Output the (X, Y) coordinate of the center of the cell containing the given text.  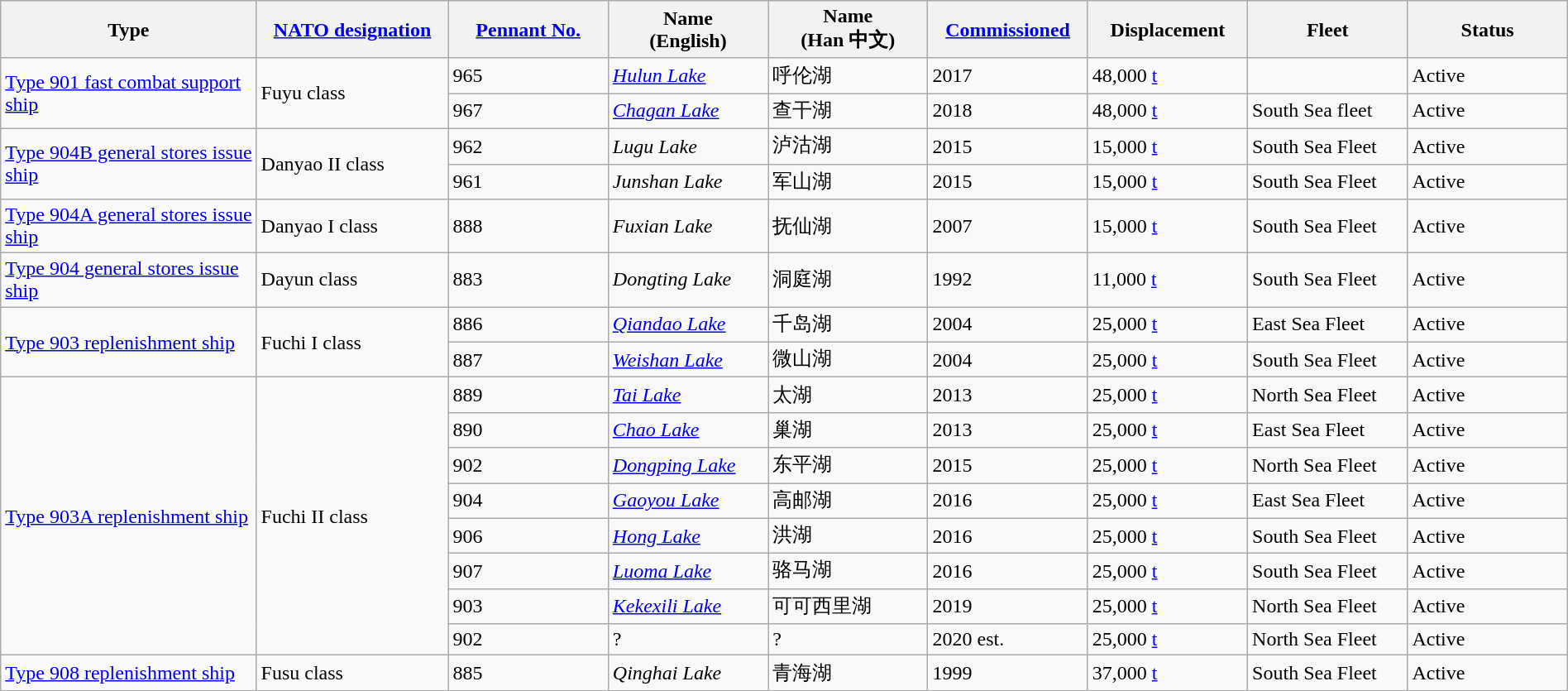
906 (528, 536)
961 (528, 182)
Dongping Lake (688, 465)
Type 903A replenishment ship (129, 516)
887 (528, 359)
South Sea fleet (1328, 111)
Name(Han 中文) (849, 30)
NATO designation (352, 30)
Commissioned (1007, 30)
千岛湖 (849, 324)
Fuyu class (352, 93)
1999 (1007, 674)
青海湖 (849, 674)
Hong Lake (688, 536)
Qinghai Lake (688, 674)
Hulun Lake (688, 76)
东平湖 (849, 465)
Status (1487, 30)
微山湖 (849, 359)
太湖 (849, 396)
Danyao II class (352, 164)
903 (528, 606)
Type 904 general stores issue ship (129, 280)
2020 est. (1007, 640)
呼伦湖 (849, 76)
907 (528, 571)
骆马湖 (849, 571)
Qiandao Lake (688, 324)
888 (528, 227)
洞庭湖 (849, 280)
抚仙湖 (849, 227)
965 (528, 76)
Danyao I class (352, 227)
高邮湖 (849, 501)
2007 (1007, 227)
军山湖 (849, 182)
Displacement (1168, 30)
Lugu Lake (688, 146)
2019 (1007, 606)
Kekexili Lake (688, 606)
962 (528, 146)
Fusu class (352, 674)
Type 908 replenishment ship (129, 674)
Type 903 replenishment ship (129, 343)
37,000 t (1168, 674)
886 (528, 324)
Type 904A general stores issue ship (129, 227)
Tai Lake (688, 396)
890 (528, 430)
Chao Lake (688, 430)
Junshan Lake (688, 182)
洪湖 (849, 536)
Dongting Lake (688, 280)
Fuxian Lake (688, 227)
Chagan Lake (688, 111)
2018 (1007, 111)
883 (528, 280)
967 (528, 111)
Fleet (1328, 30)
1992 (1007, 280)
Weishan Lake (688, 359)
889 (528, 396)
Gaoyou Lake (688, 501)
查干湖 (849, 111)
Type 901 fast combat support ship (129, 93)
Name(English) (688, 30)
904 (528, 501)
11,000 t (1168, 280)
Fuchi II class (352, 516)
Type (129, 30)
Luoma Lake (688, 571)
Type 904B general stores issue ship (129, 164)
泸沽湖 (849, 146)
巢湖 (849, 430)
Pennant No. (528, 30)
2017 (1007, 76)
可可西里湖 (849, 606)
Dayun class (352, 280)
Fuchi I class (352, 343)
885 (528, 674)
